Return [X, Y] of the center of cell containing provided text 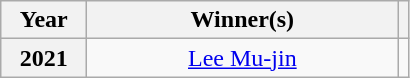
Winner(s) [242, 20]
2021 [44, 58]
Lee Mu-jin [242, 58]
Year [44, 20]
